Output the [X, Y] coordinate of the center of the cell containing the given text.  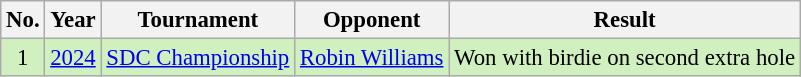
2024 [73, 58]
1 [23, 58]
Tournament [198, 20]
Robin Williams [372, 58]
No. [23, 20]
Year [73, 20]
Result [625, 20]
Won with birdie on second extra hole [625, 58]
SDC Championship [198, 58]
Opponent [372, 20]
